Determine the [X, Y] coordinate at the center of the cell enclosing the given text.  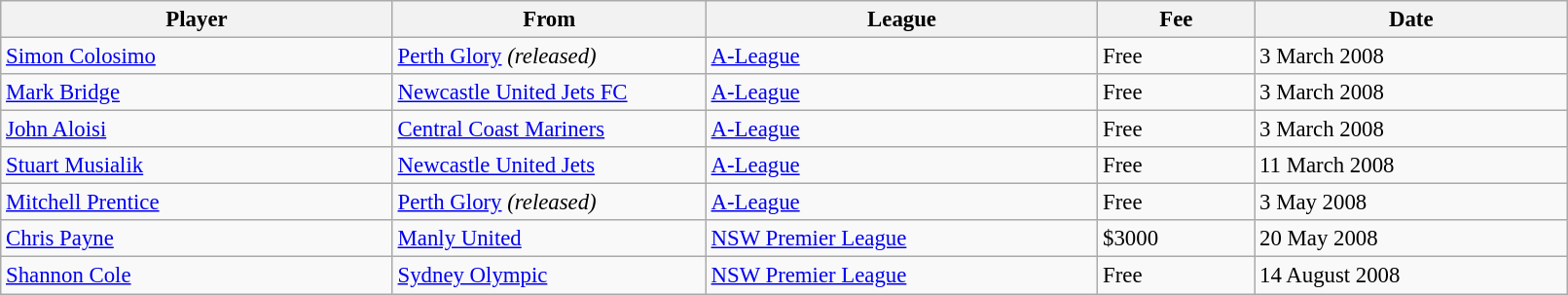
Sydney Olympic [549, 276]
14 August 2008 [1411, 276]
Central Coast Mariners [549, 129]
Stuart Musialik [197, 166]
From [549, 19]
Chris Payne [197, 239]
3 May 2008 [1411, 203]
Player [197, 19]
Date [1411, 19]
Fee [1176, 19]
Simon Colosimo [197, 56]
Shannon Cole [197, 276]
Manly United [549, 239]
Newcastle United Jets [549, 166]
Mark Bridge [197, 92]
Newcastle United Jets FC [549, 92]
20 May 2008 [1411, 239]
John Aloisi [197, 129]
Mitchell Prentice [197, 203]
11 March 2008 [1411, 166]
$3000 [1176, 239]
League [901, 19]
